For the text-containing cell, return its midpoint in (X, Y) coordinate format. 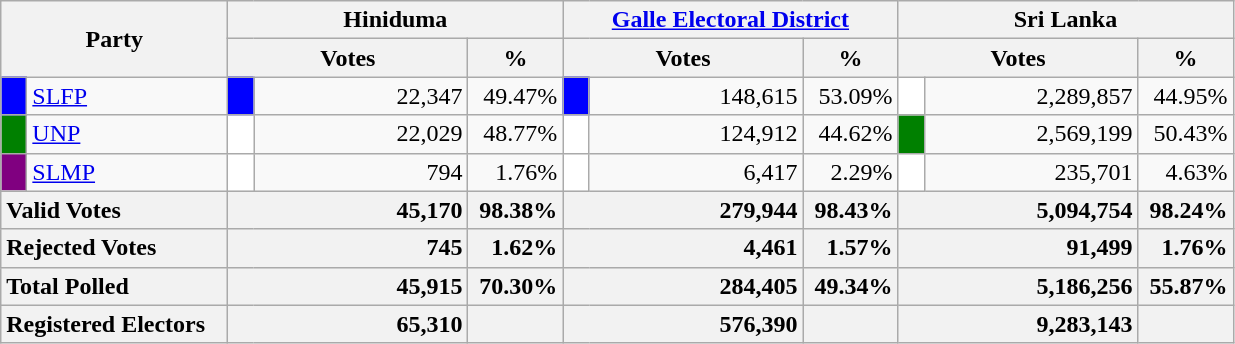
98.43% (850, 210)
UNP (128, 134)
9,283,143 (1018, 324)
49.34% (850, 286)
45,915 (348, 286)
98.38% (516, 210)
4,461 (683, 248)
65,310 (348, 324)
Sri Lanka (1066, 20)
49.47% (516, 96)
Party (114, 39)
50.43% (1186, 134)
44.95% (1186, 96)
794 (361, 172)
2,289,857 (1031, 96)
6,417 (696, 172)
22,347 (361, 96)
Rejected Votes (114, 248)
124,912 (696, 134)
148,615 (696, 96)
5,186,256 (1018, 286)
284,405 (683, 286)
2,569,199 (1031, 134)
1.57% (850, 248)
2.29% (850, 172)
5,094,754 (1018, 210)
Galle Electoral District (730, 20)
70.30% (516, 286)
235,701 (1031, 172)
SLFP (128, 96)
4.63% (1186, 172)
48.77% (516, 134)
576,390 (683, 324)
91,499 (1018, 248)
Registered Electors (114, 324)
Total Polled (114, 286)
745 (348, 248)
53.09% (850, 96)
44.62% (850, 134)
SLMP (128, 172)
1.62% (516, 248)
45,170 (348, 210)
Hiniduma (396, 20)
55.87% (1186, 286)
98.24% (1186, 210)
Valid Votes (114, 210)
22,029 (361, 134)
279,944 (683, 210)
